Return the (x, y) coordinate for the center point of the cell that contains the specified text.  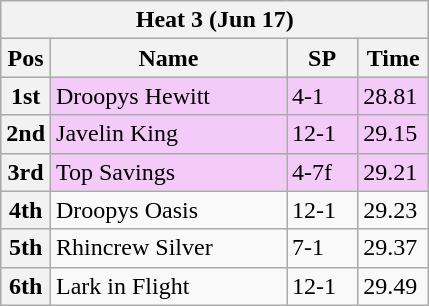
1st (26, 96)
Time (394, 58)
29.21 (394, 172)
3rd (26, 172)
Droopys Oasis (169, 210)
Heat 3 (Jun 17) (215, 20)
Lark in Flight (169, 286)
28.81 (394, 96)
5th (26, 248)
Top Savings (169, 172)
4th (26, 210)
Name (169, 58)
SP (322, 58)
29.37 (394, 248)
29.23 (394, 210)
Droopys Hewitt (169, 96)
6th (26, 286)
29.49 (394, 286)
Javelin King (169, 134)
Rhincrew Silver (169, 248)
2nd (26, 134)
4-7f (322, 172)
29.15 (394, 134)
7-1 (322, 248)
4-1 (322, 96)
Pos (26, 58)
